Return [x, y] of the center of cell containing provided text 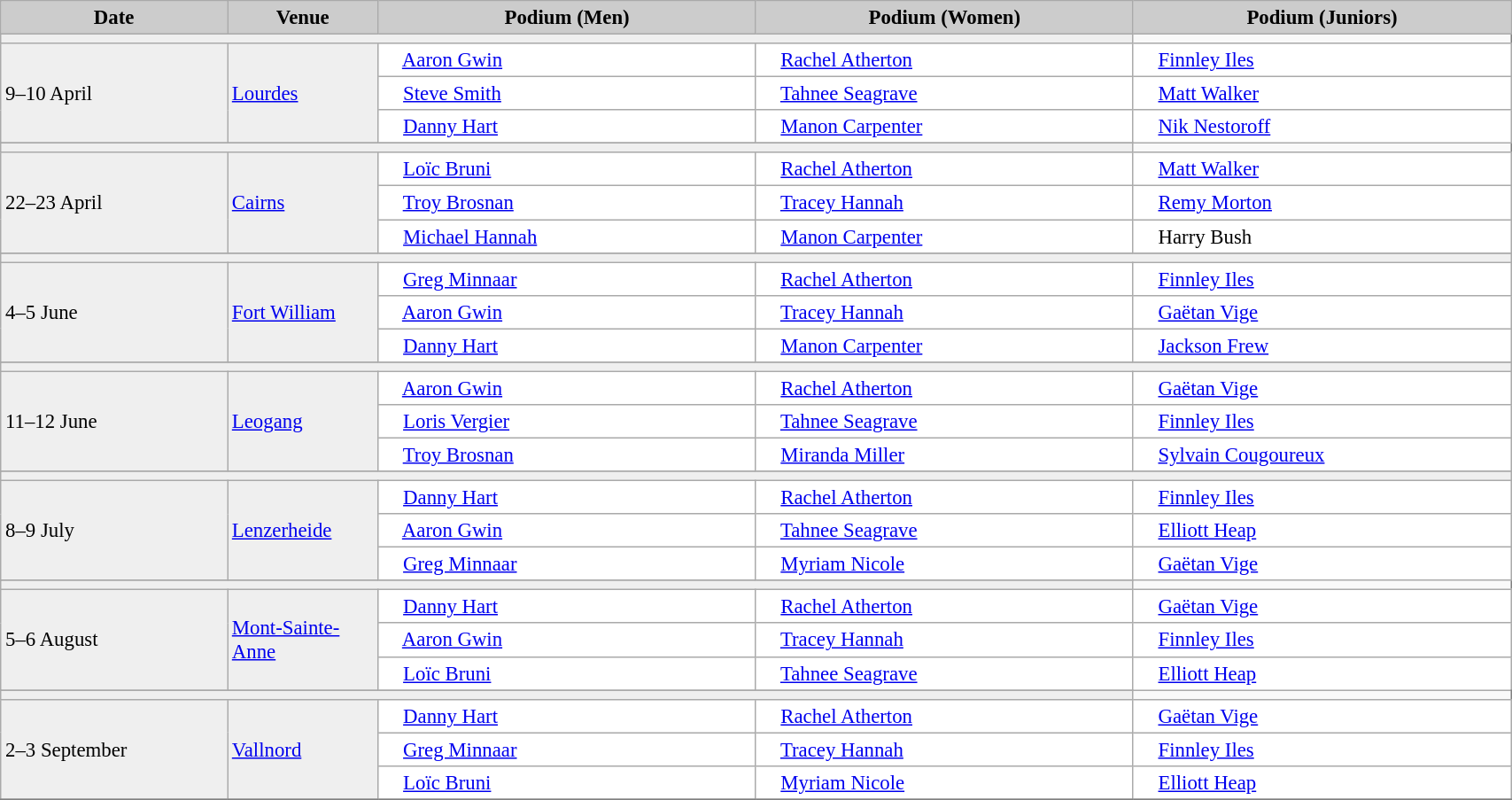
Podium (Juniors) [1322, 18]
Vallnord [303, 750]
Lenzerheide [303, 532]
Remy Morton [1322, 203]
Podium (Women) [944, 18]
4–5 June [114, 312]
Leogang [303, 422]
Steve Smith [567, 94]
22–23 April [114, 202]
Harry Bush [1322, 237]
Mont-Sainte-Anne [303, 640]
Lourdes [303, 94]
5–6 August [114, 640]
Podium (Men) [567, 18]
Cairns [303, 202]
Loris Vergier [567, 422]
Nik Nestoroff [1322, 127]
Sylvain Cougoureux [1322, 454]
9–10 April [114, 94]
Date [114, 18]
11–12 June [114, 422]
Michael Hannah [567, 237]
Jackson Frew [1322, 346]
Fort William [303, 312]
Venue [303, 18]
2–3 September [114, 750]
Miranda Miller [944, 454]
8–9 July [114, 532]
